Find where the given text appears and provide that cell's center as [X, Y] coordinate. 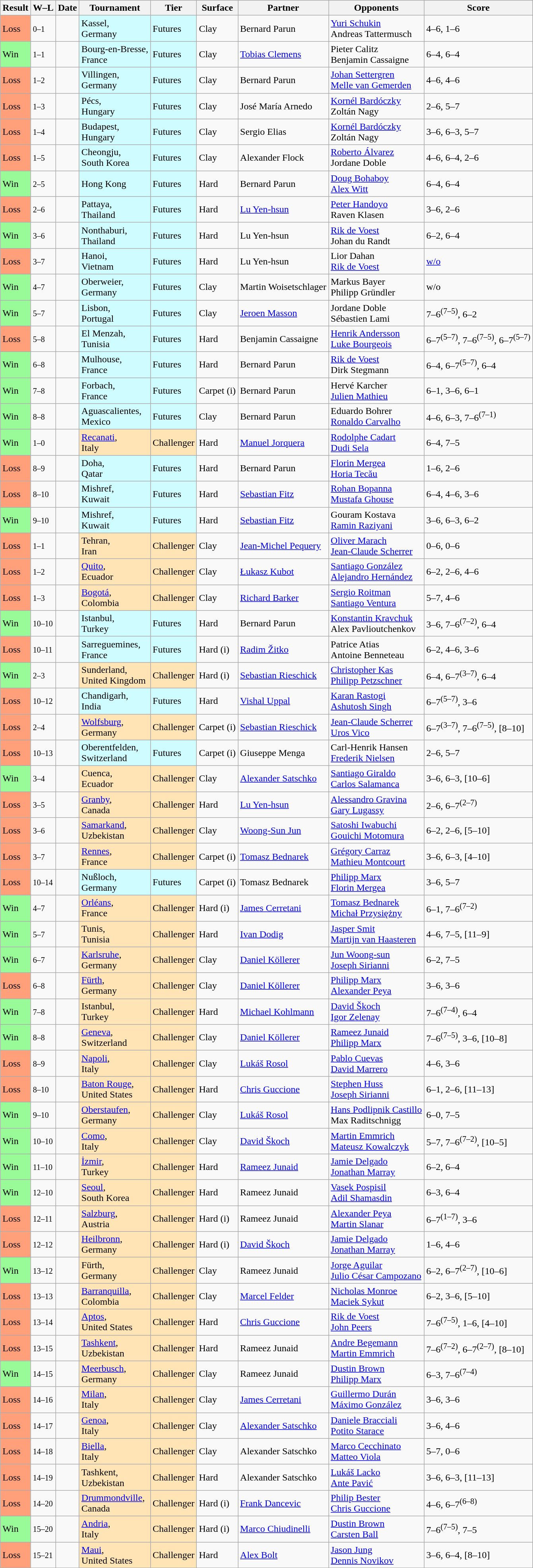
Patrice Atias Antoine Benneteau [376, 649]
7–6(7–5), 6–2 [479, 313]
Vasek Pospisil Adil Shamasdin [376, 1193]
Pattaya, Thailand [114, 209]
Nicholas Monroe Maciek Sykut [376, 1296]
Santiago Giraldo Carlos Salamanca [376, 779]
6–3, 6–4 [479, 1193]
Maui, United States [114, 1555]
Tunis, Tunisia [114, 934]
Marco Chiudinelli [283, 1529]
Samarkand, Uzbekistan [114, 830]
Grégory Carraz Mathieu Montcourt [376, 857]
Santiago González Alejandro Hernández [376, 572]
14–17 [43, 1425]
2–3 [43, 675]
1–5 [43, 157]
Carl-Henrik Hansen Frederik Nielsen [376, 753]
Surface [217, 8]
6–2, 3–6, [5–10] [479, 1296]
Result [16, 8]
Jun Woong-sun Joseph Sirianni [376, 960]
2–4 [43, 727]
Alessandro Gravina Gary Lugassy [376, 805]
Granby, Canada [114, 805]
13–14 [43, 1322]
Oberstaufen, Germany [114, 1115]
Lukáš Lacko Ante Pavić [376, 1477]
6–3, 7–6(7–4) [479, 1374]
Tobias Clemens [283, 54]
5–8 [43, 339]
Quito, Ecuador [114, 572]
W–L [43, 8]
Baton Rouge, United States [114, 1089]
7–6(7–5), 3–6, [10–8] [479, 1037]
6–2, 7–5 [479, 960]
Biella, Italy [114, 1451]
Sergio Roitman Santiago Ventura [376, 597]
Michael Kohlmann [283, 1012]
6–7 [43, 960]
1–0 [43, 442]
Giuseppe Menga [283, 753]
Andre Begemann Martin Emmrich [376, 1348]
Tehran, Iran [114, 546]
12–12 [43, 1245]
Roberto Álvarez Jordane Doble [376, 157]
6–7(1–7), 3–6 [479, 1218]
Orléans, France [114, 908]
Łukasz Kubot [283, 572]
Andria, Italy [114, 1529]
12–11 [43, 1218]
Konstantin Kravchuk Alex Pavlioutchenkov [376, 624]
Alex Bolt [283, 1555]
Rennes, France [114, 857]
Sarreguemines, France [114, 649]
Dustin Brown Philipp Marx [376, 1374]
Ivan Dodig [283, 934]
Pécs, Hungary [114, 106]
Peter Handoyo Raven Klasen [376, 209]
10–11 [43, 649]
3–6, 6–3, [11–13] [479, 1477]
Genoa, Italy [114, 1425]
6–4, 6–7(3–7), 6–4 [479, 675]
Karan Rastogi Ashutosh Singh [376, 701]
6–7(5–7), 3–6 [479, 701]
3–6, 4–6 [479, 1425]
13–12 [43, 1270]
4–6, 7–5, [11–9] [479, 934]
Hans Podlipnik Castillo Max Raditschnigg [376, 1115]
Lior Dahan Rik de Voest [376, 261]
Hanoi, Vietnam [114, 261]
6–4, 4–6, 3–6 [479, 494]
4–6, 3–6 [479, 1063]
Napoli, Italy [114, 1063]
Hervé Karcher Julien Mathieu [376, 391]
6–2, 6–7(2–7), [10–6] [479, 1270]
Tier [174, 8]
Johan Settergren Melle van Gemerden [376, 80]
4–6, 4–6 [479, 80]
11–10 [43, 1167]
Hong Kong [114, 184]
14–20 [43, 1503]
Forbach, France [114, 391]
5–7, 4–6 [479, 597]
Barranquilla, Colombia [114, 1296]
Tomasz Bednarek Michał Przysiężny [376, 908]
Marcel Felder [283, 1296]
Wolfsburg, Germany [114, 727]
Seoul, South Korea [114, 1193]
Richard Barker [283, 597]
Jasper Smit Martijn van Haasteren [376, 934]
Dustin Brown Carsten Ball [376, 1529]
Henrik Andersson Luke Bourgeois [376, 339]
Philipp Marx Alexander Peya [376, 985]
3–6, 2–6 [479, 209]
10–14 [43, 882]
Pablo Cuevas David Marrero [376, 1063]
Eduardo Bohrer Ronaldo Carvalho [376, 417]
Guillermo Durán Máximo González [376, 1400]
6–7(3–7), 7–6(7–5), [8–10] [479, 727]
Salzburg, Austria [114, 1218]
14–15 [43, 1374]
15–20 [43, 1529]
Date [68, 8]
Oliver Marach Jean-Claude Scherrer [376, 546]
Vishal Uppal [283, 701]
Mulhouse, France [114, 365]
Aptos, United States [114, 1322]
10–13 [43, 753]
Kassel, Germany [114, 29]
Jordane Doble Sébastien Lami [376, 313]
Aguascalientes, Mexico [114, 417]
Oberentfelden, Switzerland [114, 753]
José María Arnedo [283, 106]
0–6, 0–6 [479, 546]
5–7, 0–6 [479, 1451]
Frank Dancevic [283, 1503]
4–6, 6–7(6–8) [479, 1503]
Martin Emmrich Mateusz Kowalczyk [376, 1141]
1–6, 4–6 [479, 1245]
6–0, 7–5 [479, 1115]
13–13 [43, 1296]
Meerbusch, Germany [114, 1374]
Heilbronn, Germany [114, 1245]
Marco Cecchinato Matteo Viola [376, 1451]
David Škoch Igor Zelenay [376, 1012]
Jean-Michel Pequery [283, 546]
3–6, 6–3, 6–2 [479, 520]
14–18 [43, 1451]
Jean-Claude Scherrer Uros Vico [376, 727]
3–5 [43, 805]
3–6, 5–7 [479, 882]
Rameez Junaid Philipp Marx [376, 1037]
13–15 [43, 1348]
Como, Italy [114, 1141]
Sunderland, United Kingdom [114, 675]
2–6, 6–7(2–7) [479, 805]
Sergio Elias [283, 132]
El Menzah, Tunisia [114, 339]
7–6(7–2), 6–7(2–7), [8–10] [479, 1348]
Cuenca, Ecuador [114, 779]
Markus Bayer Philipp Gründler [376, 287]
Tournament [114, 8]
7–6(7–4), 6–4 [479, 1012]
Partner [283, 8]
7–6(7–5), 1–6, [4–10] [479, 1322]
Daniele Bracciali Potito Starace [376, 1425]
Oberweier, Germany [114, 287]
Chandigarh, India [114, 701]
Rik de Voest Dirk Stegmann [376, 365]
1–4 [43, 132]
Philipp Marx Florin Mergea [376, 882]
Villingen, Germany [114, 80]
Rohan Bopanna Mustafa Ghouse [376, 494]
Recanati, Italy [114, 442]
4–6, 6–3, 7–6(7–1) [479, 417]
3–6, 6–4, [8–10] [479, 1555]
14–16 [43, 1400]
Drummondville, Canada [114, 1503]
Gouram Kostava Ramin Raziyani [376, 520]
Martin Woisetschlager [283, 287]
6–2, 4–6, 3–6 [479, 649]
Milan, Italy [114, 1400]
Alexander Flock [283, 157]
Bourg-en-Bresse, France [114, 54]
Doha, Qatar [114, 468]
Bogotá, Colombia [114, 597]
Doug Bohaboy Alex Witt [376, 184]
İzmir, Turkey [114, 1167]
Radim Žitko [283, 649]
4–6, 6–4, 2–6 [479, 157]
Rodolphe Cadart Dudi Sela [376, 442]
Karlsruhe, Germany [114, 960]
Rik de Voest Johan du Randt [376, 235]
2–5 [43, 184]
Woong-Sun Jun [283, 830]
Geneva, Switzerland [114, 1037]
Cheongju, South Korea [114, 157]
Satoshi Iwabuchi Gouichi Motomura [376, 830]
Stephen Huss Joseph Sirianni [376, 1089]
4–6, 1–6 [479, 29]
Opponents [376, 8]
7–6(7–5), 7–5 [479, 1529]
6–7(5–7), 7–6(7–5), 6–7(5–7) [479, 339]
Budapest, Hungary [114, 132]
Jorge Aguilar Julio César Campozano [376, 1270]
6–2, 2–6, [5–10] [479, 830]
3–6, 7–6(7–2), 6–4 [479, 624]
3–6, 6–3, [4–10] [479, 857]
Pieter Calitz Benjamin Cassaigne [376, 54]
3–6, 6–3, 5–7 [479, 132]
Jeroen Masson [283, 313]
Philip Bester Chris Guccione [376, 1503]
Rik de Voest John Peers [376, 1322]
6–1, 3–6, 6–1 [479, 391]
Nußloch, Germany [114, 882]
Florin Mergea Horia Tecău [376, 468]
14–19 [43, 1477]
5–7, 7–6(7–2), [10–5] [479, 1141]
1–6, 2–6 [479, 468]
12–10 [43, 1193]
Alexander Peya Martin Slanar [376, 1218]
Christopher Kas Philipp Petzschner [376, 675]
2–6 [43, 209]
Manuel Jorquera [283, 442]
0–1 [43, 29]
6–1, 7–6(7–2) [479, 908]
Jason Jung Dennis Novikov [376, 1555]
Lisbon, Portugal [114, 313]
10–12 [43, 701]
6–4, 6–7(5–7), 6–4 [479, 365]
Score [479, 8]
6–2, 2–6, 4–6 [479, 572]
Yuri Schukin Andreas Tattermusch [376, 29]
6–1, 2–6, [11–13] [479, 1089]
15–21 [43, 1555]
Benjamin Cassaigne [283, 339]
3–6, 6–3, [10–6] [479, 779]
Nonthaburi, Thailand [114, 235]
3–4 [43, 779]
6–4, 7–5 [479, 442]
